Find where the given text appears and provide that cell's center as (x, y) coordinate. 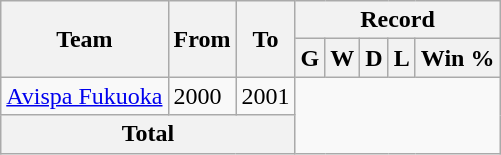
L (402, 58)
2001 (266, 96)
Team (84, 39)
To (266, 39)
G (310, 58)
Avispa Fukuoka (84, 96)
W (342, 58)
D (374, 58)
From (202, 39)
2000 (202, 96)
Total (148, 134)
Record (398, 20)
Win % (458, 58)
